Find where the given text appears and provide that cell's center as (x, y) coordinate. 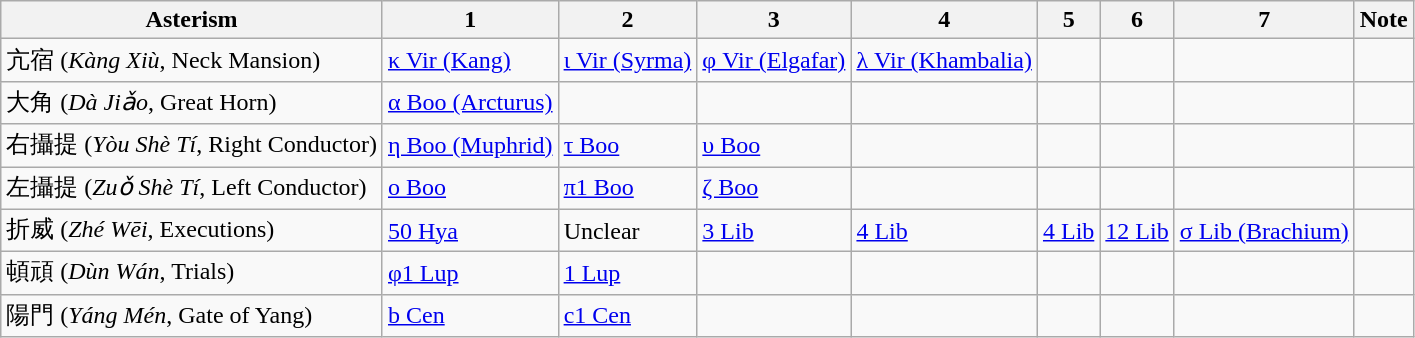
π1 Boo (628, 188)
b Cen (470, 316)
7 (1264, 20)
σ Lib (Brachium) (1264, 230)
κ Vir (Kang) (470, 60)
折威 (Zhé Wēi, Executions) (192, 230)
亢宿 (Kàng Xiù, Neck Mansion) (192, 60)
陽門 (Yáng Mén, Gate of Yang) (192, 316)
φ Vir (Elgafar) (774, 60)
頓頑 (Dùn Wán, Trials) (192, 274)
Unclear (628, 230)
3 (774, 20)
2 (628, 20)
6 (1137, 20)
η Boo (Muphrid) (470, 146)
λ Vir (Khambalia) (944, 60)
左攝提 (Zuǒ Shè Tí, Left Conductor) (192, 188)
5 (1068, 20)
τ Boo (628, 146)
1 Lup (628, 274)
12 Lib (1137, 230)
ζ Boo (774, 188)
3 Lib (774, 230)
大角 (Dà Jiǎo, Great Horn) (192, 102)
1 (470, 20)
ι Vir (Syrma) (628, 60)
右攝提 (Yòu Shè Tí, Right Conductor) (192, 146)
Note (1384, 20)
α Boo (Arcturus) (470, 102)
ο Boo (470, 188)
50 Hya (470, 230)
4 (944, 20)
υ Boo (774, 146)
φ1 Lup (470, 274)
c1 Cen (628, 316)
Asterism (192, 20)
